For the text-containing cell, return its midpoint in [X, Y] coordinate format. 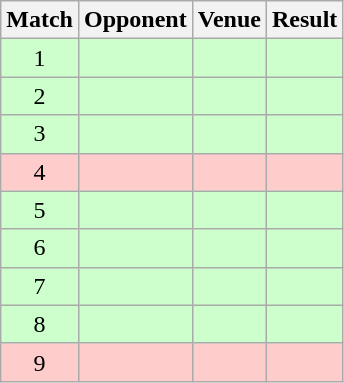
9 [40, 362]
6 [40, 248]
Opponent [135, 20]
Result [304, 20]
8 [40, 324]
5 [40, 210]
2 [40, 96]
7 [40, 286]
Match [40, 20]
Venue [229, 20]
1 [40, 58]
4 [40, 172]
3 [40, 134]
